Extract the (x, y) coordinate from the center of the cell holding the provided text.  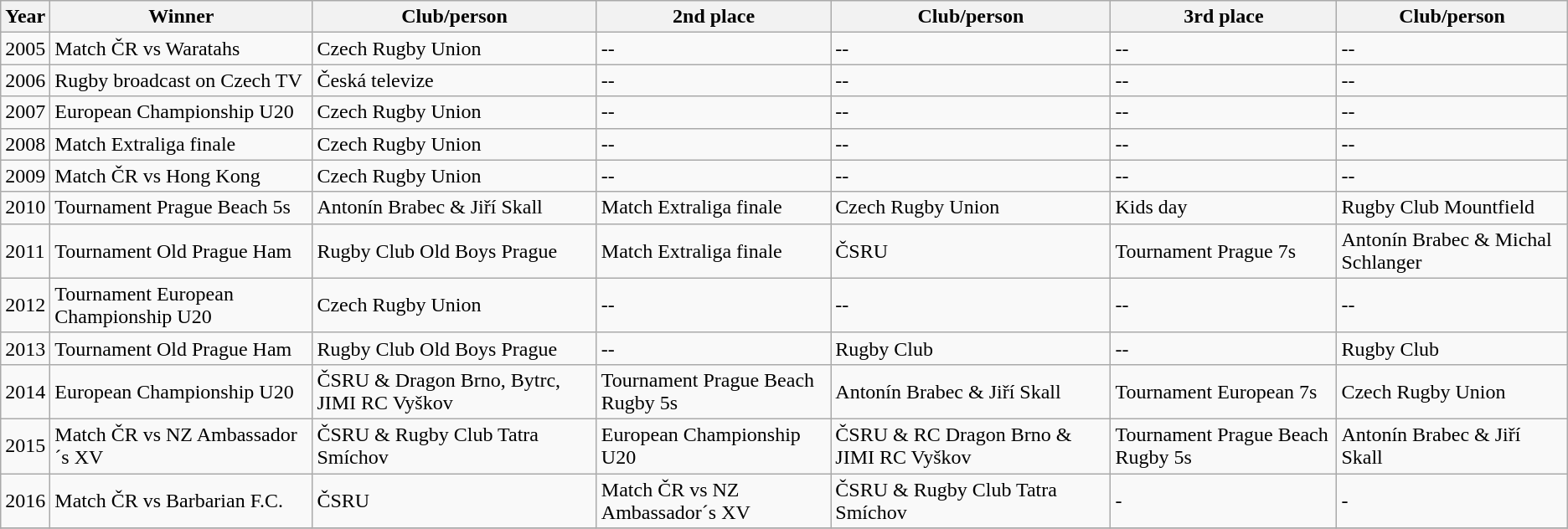
2013 (25, 348)
Rugby Club Mountfield (1452, 208)
2012 (25, 305)
ČSRU & RC Dragon Brno & JIMI RC Vyškov (971, 445)
2015 (25, 445)
2008 (25, 144)
2010 (25, 208)
Winner (181, 17)
ČSRU & Dragon Brno, Bytrc, JIMI RC Vyškov (454, 392)
Tournament European Championship U20 (181, 305)
2005 (25, 49)
Antonín Brabec & Michal Schlanger (1452, 251)
2009 (25, 176)
Rugby broadcast on Czech TV (181, 80)
Tournament Prague 7s (1224, 251)
Česká televize (454, 80)
2016 (25, 501)
Tournament Prague Beach 5s (181, 208)
Kids day (1224, 208)
3rd place (1224, 17)
2014 (25, 392)
2007 (25, 112)
Year (25, 17)
2006 (25, 80)
Tournament European 7s (1224, 392)
Match ČR vs Hong Kong (181, 176)
Match ČR vs Barbarian F.C. (181, 501)
2011 (25, 251)
Match ČR vs Waratahs (181, 49)
2nd place (714, 17)
